Return [x, y] of the center of cell containing provided text 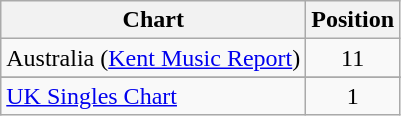
Australia (Kent Music Report) [154, 58]
Chart [154, 20]
11 [353, 58]
UK Singles Chart [154, 96]
Position [353, 20]
1 [353, 96]
